Return the [X, Y] coordinate for the center point of the cell that contains the specified text.  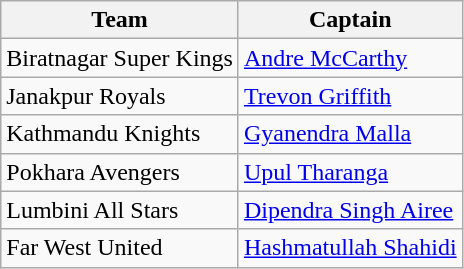
Hashmatullah Shahidi [350, 248]
Kathmandu Knights [120, 134]
Trevon Griffith [350, 96]
Upul Tharanga [350, 172]
Captain [350, 20]
Lumbini All Stars [120, 210]
Biratnagar Super Kings [120, 58]
Andre McCarthy [350, 58]
Gyanendra Malla [350, 134]
Team [120, 20]
Far West United [120, 248]
Pokhara Avengers [120, 172]
Dipendra Singh Airee [350, 210]
Janakpur Royals [120, 96]
